Locate the cell with the specified text and output its [X, Y] center coordinate. 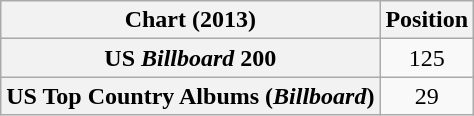
29 [427, 96]
125 [427, 58]
US Top Country Albums (Billboard) [190, 96]
US Billboard 200 [190, 58]
Chart (2013) [190, 20]
Position [427, 20]
